Identify which cell holds the provided text, then report its (X, Y) central coordinate. 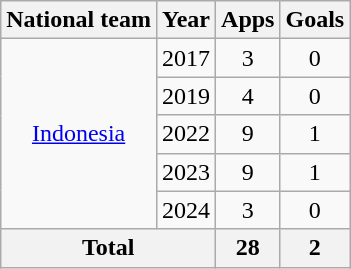
Total (108, 248)
2024 (186, 210)
Goals (315, 20)
Year (186, 20)
2017 (186, 58)
28 (248, 248)
2023 (186, 172)
National team (79, 20)
2 (315, 248)
2022 (186, 134)
Indonesia (79, 134)
4 (248, 96)
Apps (248, 20)
2019 (186, 96)
